Detect which cell encompasses the target text, then output its (x, y) center coordinate. 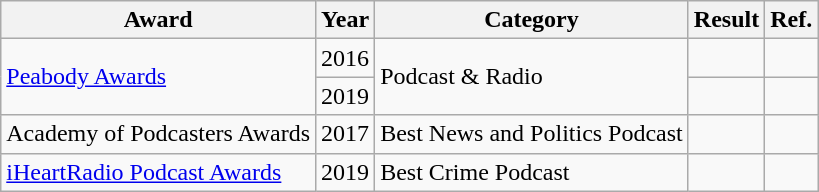
Ref. (792, 20)
Best News and Politics Podcast (532, 134)
Podcast & Radio (532, 77)
2017 (346, 134)
iHeartRadio Podcast Awards (158, 172)
Result (726, 20)
Academy of Podcasters Awards (158, 134)
Year (346, 20)
Peabody Awards (158, 77)
Best Crime Podcast (532, 172)
2016 (346, 58)
Category (532, 20)
Award (158, 20)
